Locate the cell with the specified text and output its (x, y) center coordinate. 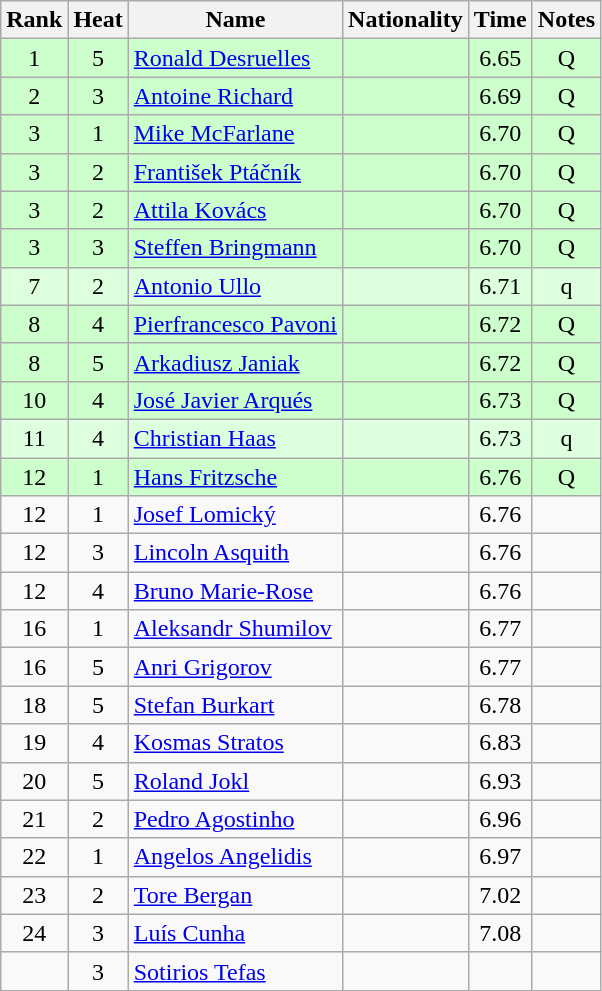
Sotirios Tefas (235, 971)
7 (34, 286)
19 (34, 743)
22 (34, 857)
Roland Jokl (235, 781)
Name (235, 20)
6.69 (500, 96)
Luís Cunha (235, 933)
Rank (34, 20)
21 (34, 819)
6.93 (500, 781)
Stefan Burkart (235, 705)
Heat (98, 20)
Antonio Ullo (235, 286)
18 (34, 705)
10 (34, 400)
6.83 (500, 743)
6.71 (500, 286)
Pierfrancesco Pavoni (235, 324)
Antoine Richard (235, 96)
Ronald Desruelles (235, 58)
6.97 (500, 857)
23 (34, 895)
José Javier Arqués (235, 400)
6.65 (500, 58)
Kosmas Stratos (235, 743)
Josef Lomický (235, 515)
20 (34, 781)
Mike McFarlane (235, 134)
Lincoln Asquith (235, 553)
Arkadiusz Janiak (235, 362)
Attila Kovács (235, 210)
Notes (566, 20)
Hans Fritzsche (235, 477)
František Ptáčník (235, 172)
Time (500, 20)
Aleksandr Shumilov (235, 629)
Angelos Angelidis (235, 857)
7.02 (500, 895)
Bruno Marie-Rose (235, 591)
Anri Grigorov (235, 667)
6.78 (500, 705)
Pedro Agostinho (235, 819)
Nationality (406, 20)
Tore Bergan (235, 895)
6.96 (500, 819)
11 (34, 438)
24 (34, 933)
Christian Haas (235, 438)
Steffen Bringmann (235, 248)
7.08 (500, 933)
